From the cell containing the given text, extract its center point as [X, Y] coordinate. 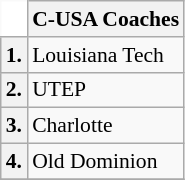
Old Dominion [106, 162]
3. [14, 126]
C-USA Coaches [106, 19]
2. [14, 90]
Charlotte [106, 126]
Louisiana Tech [106, 55]
1. [14, 55]
UTEP [106, 90]
4. [14, 162]
